For the text-containing cell, return its midpoint in (x, y) coordinate format. 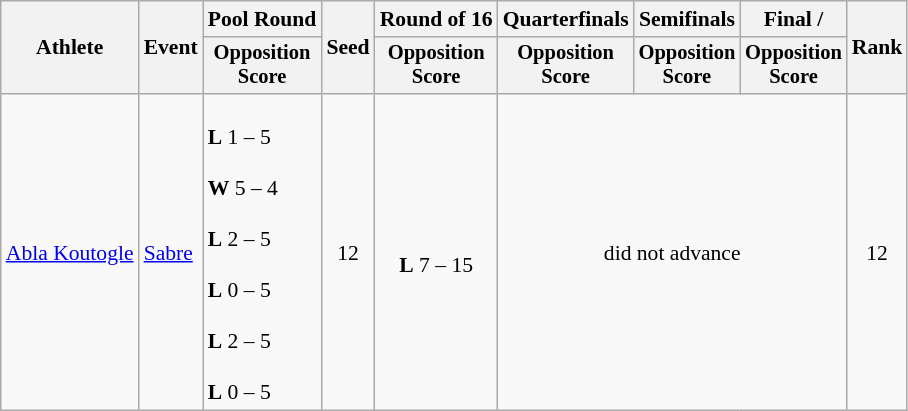
Abla Koutogle (70, 252)
did not advance (672, 252)
Sabre (171, 252)
Event (171, 48)
Seed (348, 48)
Rank (878, 48)
Final / (794, 19)
L 7 – 15 (436, 252)
Semifinals (688, 19)
Quarterfinals (566, 19)
Pool Round (262, 19)
Athlete (70, 48)
L 1 – 5W 5 – 4L 2 – 5L 0 – 5L 2 – 5L 0 – 5 (262, 252)
Round of 16 (436, 19)
